Output the [X, Y] coordinate of the center of the cell containing the given text.  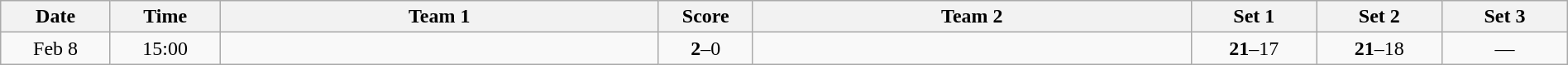
Set 2 [1379, 17]
— [1505, 48]
Feb 8 [56, 48]
Set 3 [1505, 17]
Score [705, 17]
Date [56, 17]
Time [165, 17]
15:00 [165, 48]
21–17 [1255, 48]
21–18 [1379, 48]
Team 2 [972, 17]
Set 1 [1255, 17]
2–0 [705, 48]
Team 1 [439, 17]
